Provide the [x, y] coordinate of the cell's center where the given text is located.  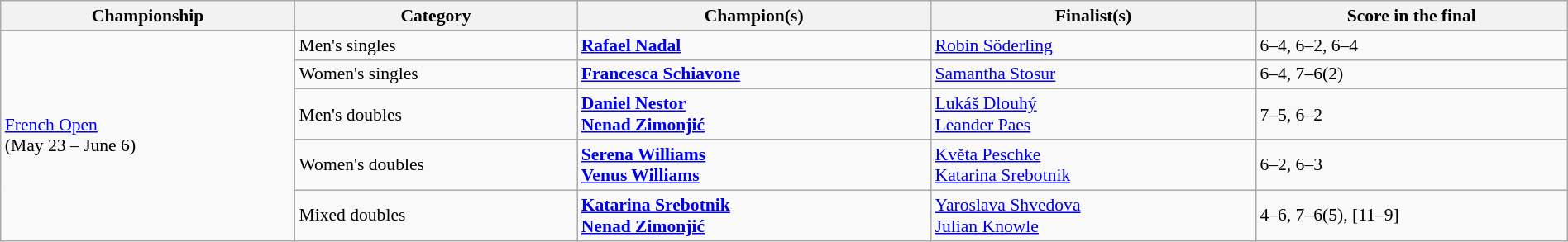
Květa Peschke Katarina Srebotnik [1093, 165]
4–6, 7–6(5), [11–9] [1411, 215]
Category [435, 16]
Lukáš Dlouhý Leander Paes [1093, 114]
6–2, 6–3 [1411, 165]
Robin Söderling [1093, 45]
Men's doubles [435, 114]
Championship [148, 16]
6–4, 6–2, 6–4 [1411, 45]
Men's singles [435, 45]
Rafael Nadal [754, 45]
Women's doubles [435, 165]
French Open(May 23 – June 6) [148, 135]
Mixed doubles [435, 215]
Francesca Schiavone [754, 74]
Serena Williams Venus Williams [754, 165]
7–5, 6–2 [1411, 114]
Finalist(s) [1093, 16]
Yaroslava Shvedova Julian Knowle [1093, 215]
Samantha Stosur [1093, 74]
Score in the final [1411, 16]
Women's singles [435, 74]
Champion(s) [754, 16]
6–4, 7–6(2) [1411, 74]
Katarina Srebotnik Nenad Zimonjić [754, 215]
Daniel Nestor Nenad Zimonjić [754, 114]
